Find where the given text appears and provide that cell's center as (X, Y) coordinate. 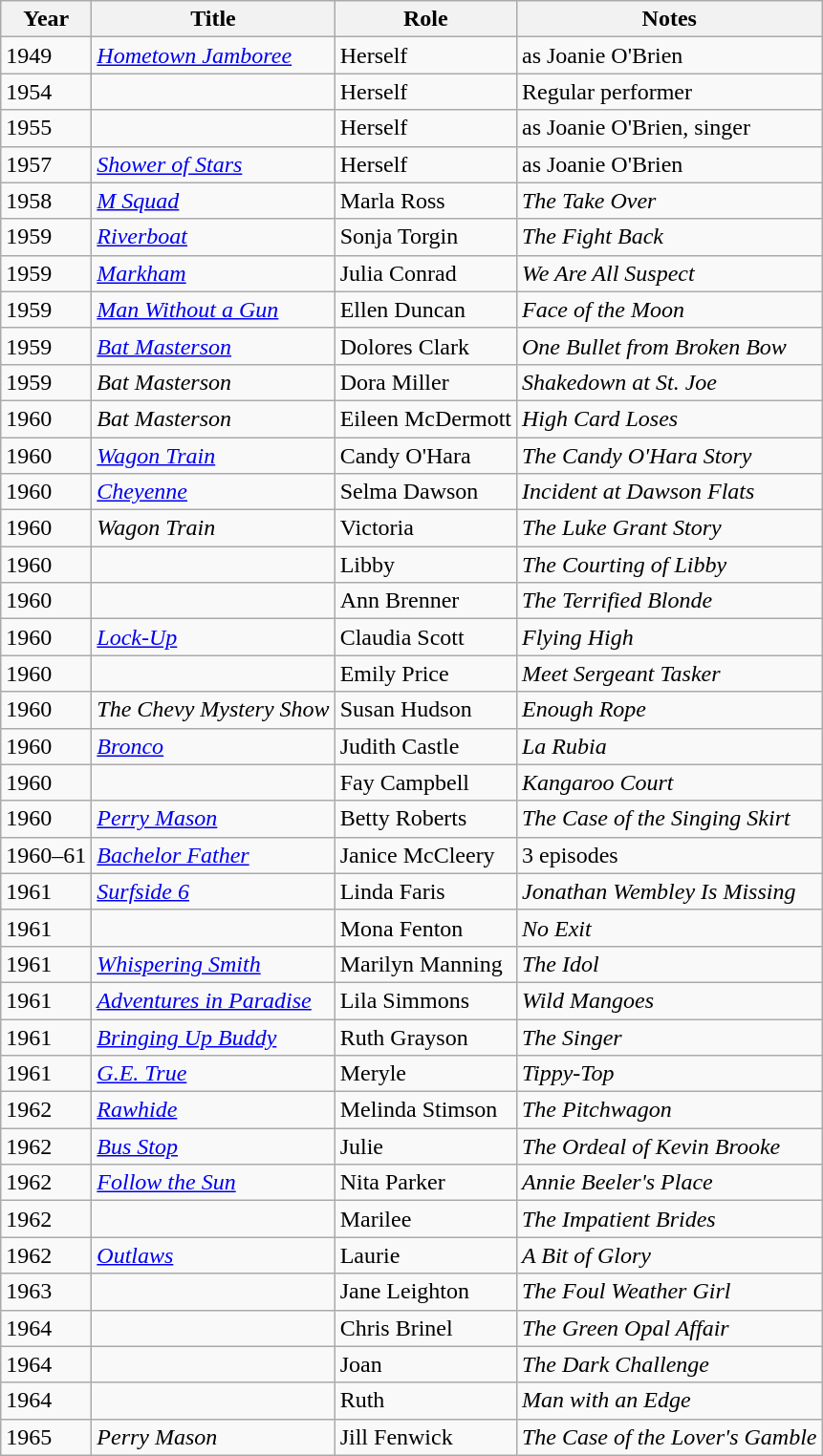
Outlaws (213, 1255)
Sonja Torgin (425, 237)
Cheyenne (213, 492)
The Fight Back (669, 237)
Marla Ross (425, 201)
1963 (46, 1292)
Selma Dawson (425, 492)
The Idol (669, 964)
Ellen Duncan (425, 310)
Joan (425, 1364)
La Rubia (669, 746)
1957 (46, 164)
G.E. True (213, 1074)
The Impatient Brides (669, 1219)
Face of the Moon (669, 310)
The Take Over (669, 201)
Enough Rope (669, 710)
Shower of Stars (213, 164)
The Ordeal of Kevin Brooke (669, 1146)
Flying High (669, 637)
Markham (213, 273)
Follow the Sun (213, 1183)
Janice McCleery (425, 855)
Judith Castle (425, 746)
Surfside 6 (213, 891)
High Card Loses (669, 418)
1958 (46, 201)
as Joanie O'Brien, singer (669, 128)
Betty Roberts (425, 819)
Annie Beeler's Place (669, 1183)
Incident at Dawson Flats (669, 492)
1960–61 (46, 855)
1949 (46, 55)
1965 (46, 1437)
One Bullet from Broken Bow (669, 346)
Ruth (425, 1401)
The Candy O'Hara Story (669, 456)
Whispering Smith (213, 964)
Title (213, 19)
The Pitchwagon (669, 1110)
Ann Brenner (425, 601)
Meet Sergeant Tasker (669, 674)
Dolores Clark (425, 346)
Julie (425, 1146)
Lock-Up (213, 637)
Fay Campbell (425, 782)
Year (46, 19)
Chris Brinel (425, 1328)
3 episodes (669, 855)
Linda Faris (425, 891)
The Case of the Singing Skirt (669, 819)
The Luke Grant Story (669, 528)
1955 (46, 128)
The Dark Challenge (669, 1364)
Nita Parker (425, 1183)
Jonathan Wembley Is Missing (669, 891)
No Exit (669, 928)
Lila Simmons (425, 1000)
Man with an Edge (669, 1401)
Tippy-Top (669, 1074)
M Squad (213, 201)
Rawhide (213, 1110)
Libby (425, 565)
The Chevy Mystery Show (213, 710)
1954 (46, 92)
Emily Price (425, 674)
Laurie (425, 1255)
The Case of the Lover's Gamble (669, 1437)
The Terrified Blonde (669, 601)
Adventures in Paradise (213, 1000)
Bus Stop (213, 1146)
Bringing Up Buddy (213, 1037)
Bachelor Father (213, 855)
Marilyn Manning (425, 964)
Ruth Grayson (425, 1037)
Mona Fenton (425, 928)
Notes (669, 19)
Wild Mangoes (669, 1000)
Man Without a Gun (213, 310)
Jill Fenwick (425, 1437)
The Courting of Libby (669, 565)
Jane Leighton (425, 1292)
Susan Hudson (425, 710)
Role (425, 19)
Dora Miller (425, 382)
The Green Opal Affair (669, 1328)
Hometown Jamboree (213, 55)
Bronco (213, 746)
Meryle (425, 1074)
Marilee (425, 1219)
We Are All Suspect (669, 273)
A Bit of Glory (669, 1255)
Eileen McDermott (425, 418)
Claudia Scott (425, 637)
Victoria (425, 528)
Shakedown at St. Joe (669, 382)
Melinda Stimson (425, 1110)
Julia Conrad (425, 273)
The Singer (669, 1037)
Riverboat (213, 237)
Candy O'Hara (425, 456)
Regular performer (669, 92)
The Foul Weather Girl (669, 1292)
Kangaroo Court (669, 782)
